Determine the [x, y] coordinate at the center of the cell enclosing the given text.  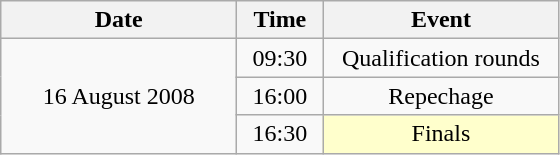
Qualification rounds [441, 58]
16:00 [280, 96]
Time [280, 20]
16 August 2008 [119, 96]
16:30 [280, 134]
09:30 [280, 58]
Date [119, 20]
Repechage [441, 96]
Event [441, 20]
Finals [441, 134]
